Output the (X, Y) coordinate of the center of the cell containing the given text.  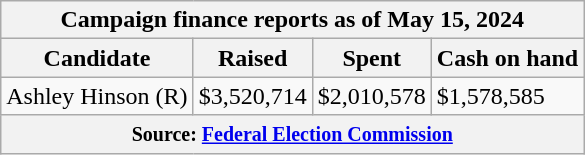
Raised (252, 58)
$1,578,585 (507, 96)
Ashley Hinson (R) (97, 96)
$2,010,578 (372, 96)
Candidate (97, 58)
$3,520,714 (252, 96)
Source: Federal Election Commission (292, 134)
Campaign finance reports as of May 15, 2024 (292, 20)
Spent (372, 58)
Cash on hand (507, 58)
